Detect which cell encompasses the target text, then output its (X, Y) center coordinate. 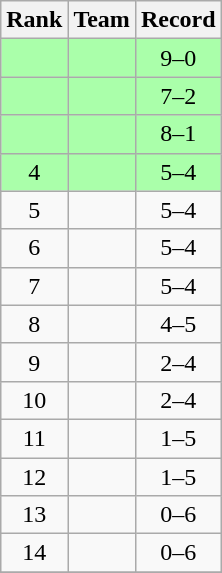
8–1 (178, 134)
4–5 (178, 324)
4 (34, 172)
Team (102, 20)
7–2 (178, 96)
5 (34, 210)
12 (34, 477)
7 (34, 286)
10 (34, 400)
Record (178, 20)
9 (34, 362)
6 (34, 248)
9–0 (178, 58)
8 (34, 324)
14 (34, 553)
Rank (34, 20)
13 (34, 515)
11 (34, 438)
